Detect which cell encompasses the target text, then output its [X, Y] center coordinate. 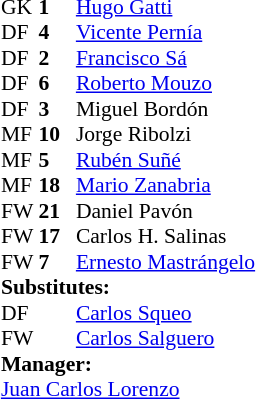
Roberto Mouzo [166, 83]
Ernesto Mastrángelo [166, 262]
Manager: [128, 364]
17 [57, 237]
Carlos Salguero [166, 339]
21 [57, 211]
Mario Zanabria [166, 185]
6 [57, 83]
Substitutes: [128, 287]
18 [57, 185]
Carlos H. Salinas [166, 237]
10 [57, 135]
Miguel Bordón [166, 109]
Carlos Squeo [166, 313]
3 [57, 109]
Rubén Suñé [166, 160]
Vicente Pernía [166, 33]
2 [57, 58]
5 [57, 160]
Daniel Pavón [166, 211]
Francisco Sá [166, 58]
Jorge Ribolzi [166, 135]
4 [57, 33]
7 [57, 262]
